Return (X, Y) of the center of cell containing provided text 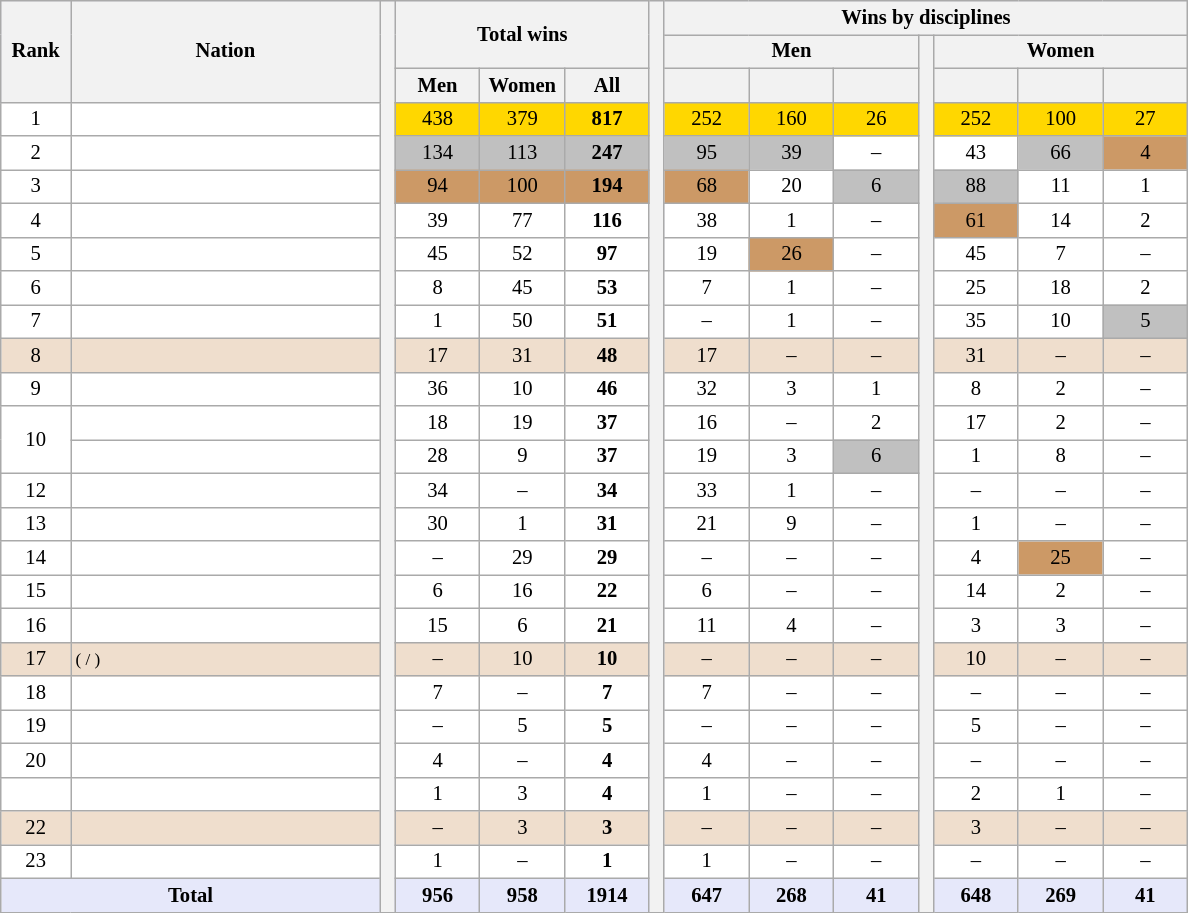
66 (1060, 153)
Total (191, 895)
46 (608, 389)
113 (522, 153)
95 (706, 153)
160 (792, 119)
194 (608, 186)
23 (36, 861)
94 (438, 186)
247 (608, 153)
( / ) (225, 659)
61 (976, 220)
438 (438, 119)
88 (976, 186)
53 (608, 287)
134 (438, 153)
35 (976, 321)
36 (438, 389)
All (608, 85)
647 (706, 895)
50 (522, 321)
48 (608, 355)
30 (438, 524)
379 (522, 119)
68 (706, 186)
12 (36, 490)
269 (1060, 895)
Wins by disciplines (926, 17)
Total wins (522, 34)
38 (706, 220)
52 (522, 254)
32 (706, 389)
956 (438, 895)
43 (976, 153)
1914 (608, 895)
97 (608, 254)
268 (792, 895)
958 (522, 895)
27 (1146, 119)
77 (522, 220)
116 (608, 220)
648 (976, 895)
33 (706, 490)
Rank (36, 50)
28 (438, 456)
Nation (225, 50)
817 (608, 119)
51 (608, 321)
13 (36, 524)
